Find where the given text appears and provide that cell's center as (X, Y) coordinate. 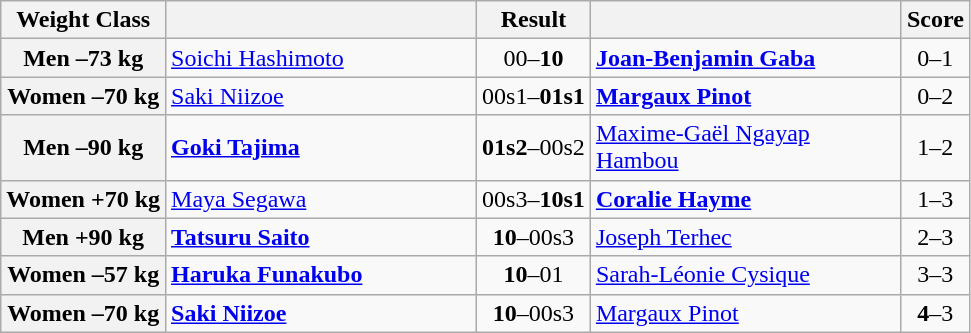
1–3 (935, 199)
Soichi Hashimoto (322, 58)
Goki Tajima (322, 148)
0–1 (935, 58)
Maya Segawa (322, 199)
2–3 (935, 237)
Men –73 kg (84, 58)
Men +90 kg (84, 237)
Score (935, 20)
Tatsuru Saito (322, 237)
00–10 (534, 58)
Result (534, 20)
Sarah-Léonie Cysique (746, 275)
1–2 (935, 148)
01s2–00s2 (534, 148)
00s3–10s1 (534, 199)
Men –90 kg (84, 148)
10–01 (534, 275)
Haruka Funakubo (322, 275)
Women –57 kg (84, 275)
4–3 (935, 313)
Joan-Benjamin Gaba (746, 58)
Coralie Hayme (746, 199)
Maxime-Gaël Ngayap Hambou (746, 148)
00s1–01s1 (534, 96)
Weight Class (84, 20)
Joseph Terhec (746, 237)
3–3 (935, 275)
0–2 (935, 96)
Women +70 kg (84, 199)
